From the cell containing the given text, extract its center point as (X, Y) coordinate. 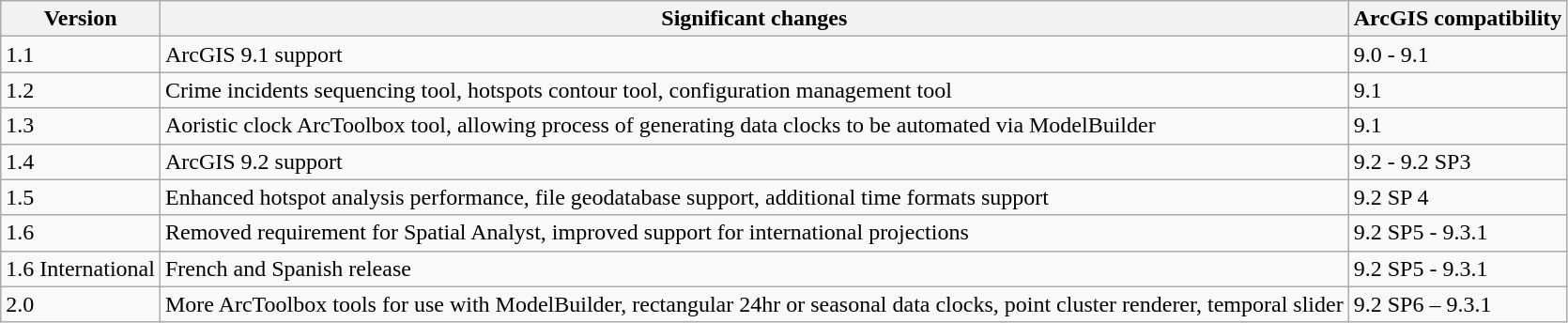
1.6 International (81, 269)
1.3 (81, 126)
9.2 - 9.2 SP3 (1457, 161)
1.2 (81, 90)
ArcGIS 9.2 support (754, 161)
9.2 SP 4 (1457, 197)
Aoristic clock ArcToolbox tool, allowing process of generating data clocks to be automated via ModelBuilder (754, 126)
French and Spanish release (754, 269)
9.2 SP6 – 9.3.1 (1457, 304)
More ArcToolbox tools for use with ModelBuilder, rectangular 24hr or seasonal data clocks, point cluster renderer, temporal slider (754, 304)
1.4 (81, 161)
Enhanced hotspot analysis performance, file geodatabase support, additional time formats support (754, 197)
Significant changes (754, 19)
9.0 - 9.1 (1457, 54)
1.1 (81, 54)
Version (81, 19)
ArcGIS 9.1 support (754, 54)
ArcGIS compatibility (1457, 19)
Removed requirement for Spatial Analyst, improved support for international projections (754, 233)
1.5 (81, 197)
Crime incidents sequencing tool, hotspots contour tool, configuration management tool (754, 90)
1.6 (81, 233)
2.0 (81, 304)
